Identify which cell holds the provided text, then report its (X, Y) central coordinate. 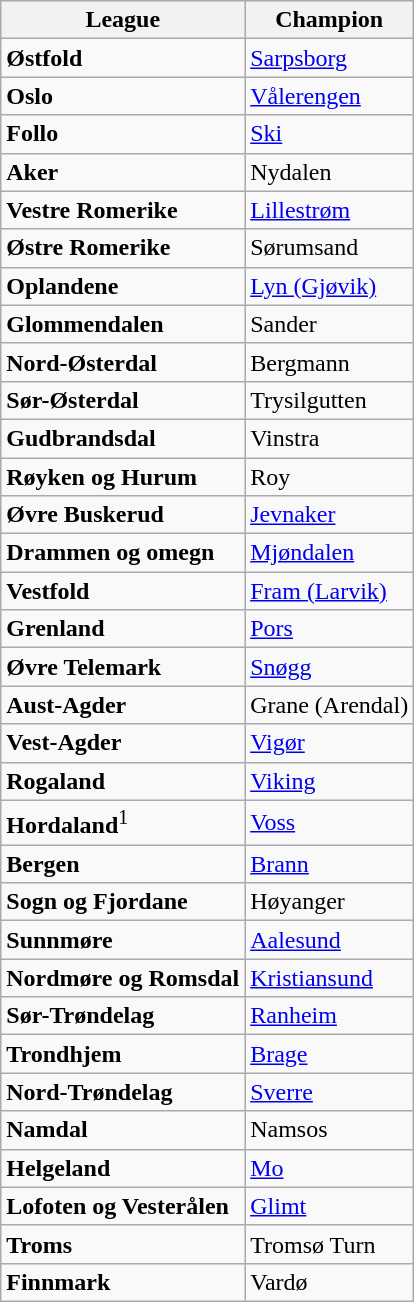
Glimt (330, 1206)
Lofoten og Vesterålen (123, 1206)
Sør-Østerdal (123, 400)
Vinstra (330, 438)
Nordmøre og Romsdal (123, 978)
Follo (123, 134)
Sverre (330, 1092)
Sunnmøre (123, 940)
Sogn og Fjordane (123, 902)
Sarpsborg (330, 58)
Brann (330, 864)
Nydalen (330, 172)
Aalesund (330, 940)
Sørumsand (330, 248)
Vardø (330, 1282)
Finnmark (123, 1282)
Mjøndalen (330, 553)
Vestfold (123, 591)
Ranheim (330, 1016)
Aker (123, 172)
Tromsø Turn (330, 1244)
Oplandene (123, 286)
Øvre Buskerud (123, 515)
Helgeland (123, 1168)
Glommendalen (123, 324)
Grenland (123, 629)
Røyken og Hurum (123, 477)
Østre Romerike (123, 248)
Lyn (Gjøvik) (330, 286)
Brage (330, 1054)
Øvre Telemark (123, 667)
Voss (330, 822)
Ski (330, 134)
Rogaland (123, 781)
Fram (Larvik) (330, 591)
Kristiansund (330, 978)
Lillestrøm (330, 210)
Jevnaker (330, 515)
Gudbrandsdal (123, 438)
Troms (123, 1244)
Nord-Trøndelag (123, 1092)
Snøgg (330, 667)
Oslo (123, 96)
Aust-Agder (123, 705)
Trysilgutten (330, 400)
Mo (330, 1168)
Trondhjem (123, 1054)
Bergmann (330, 362)
Bergen (123, 864)
Champion (330, 20)
Sander (330, 324)
Østfold (123, 58)
Hordaland1 (123, 822)
Namdal (123, 1130)
Grane (Arendal) (330, 705)
Vestre Romerike (123, 210)
Nord-Østerdal (123, 362)
League (123, 20)
Namsos (330, 1130)
Høyanger (330, 902)
Vigør (330, 743)
Drammen og omegn (123, 553)
Vest-Agder (123, 743)
Pors (330, 629)
Viking (330, 781)
Sør-Trøndelag (123, 1016)
Roy (330, 477)
Vålerengen (330, 96)
